Identify which cell holds the provided text, then report its (X, Y) central coordinate. 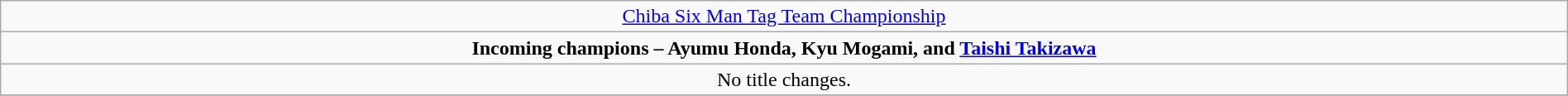
Incoming champions – Ayumu Honda, Kyu Mogami, and Taishi Takizawa (784, 48)
No title changes. (784, 79)
Chiba Six Man Tag Team Championship (784, 17)
